Output the [X, Y] coordinate of the center of the cell containing the given text.  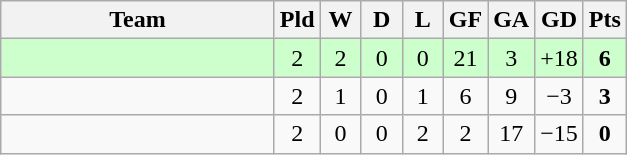
GA [512, 20]
Pts [604, 20]
Team [138, 20]
+18 [560, 58]
GD [560, 20]
−15 [560, 134]
L [422, 20]
21 [465, 58]
W [340, 20]
−3 [560, 96]
Pld [297, 20]
17 [512, 134]
GF [465, 20]
D [382, 20]
9 [512, 96]
